Return [X, Y] of the center of cell containing provided text 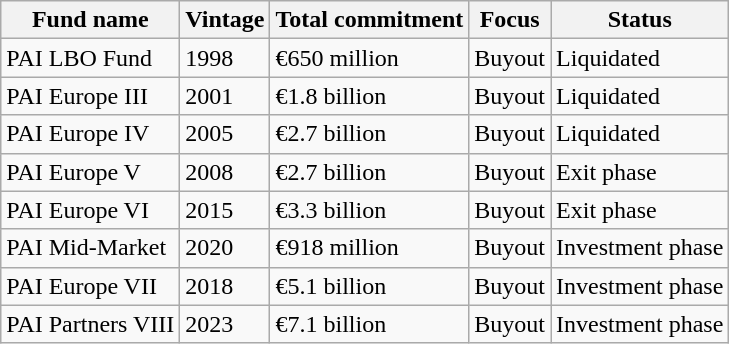
PAI Europe VI [90, 210]
Status [640, 20]
PAI Europe V [90, 172]
€3.3 billion [370, 210]
PAI Europe VII [90, 286]
2023 [225, 324]
€650 million [370, 58]
2015 [225, 210]
Fund name [90, 20]
PAI LBO Fund [90, 58]
Total commitment [370, 20]
2020 [225, 248]
PAI Partners VIII [90, 324]
2008 [225, 172]
€7.1 billion [370, 324]
Vintage [225, 20]
€918 million [370, 248]
2018 [225, 286]
2005 [225, 134]
2001 [225, 96]
PAI Europe III [90, 96]
PAI Mid-Market [90, 248]
PAI Europe IV [90, 134]
Focus [510, 20]
1998 [225, 58]
€1.8 billion [370, 96]
€5.1 billion [370, 286]
